Return the (x, y) coordinate for the center point of the cell that contains the specified text.  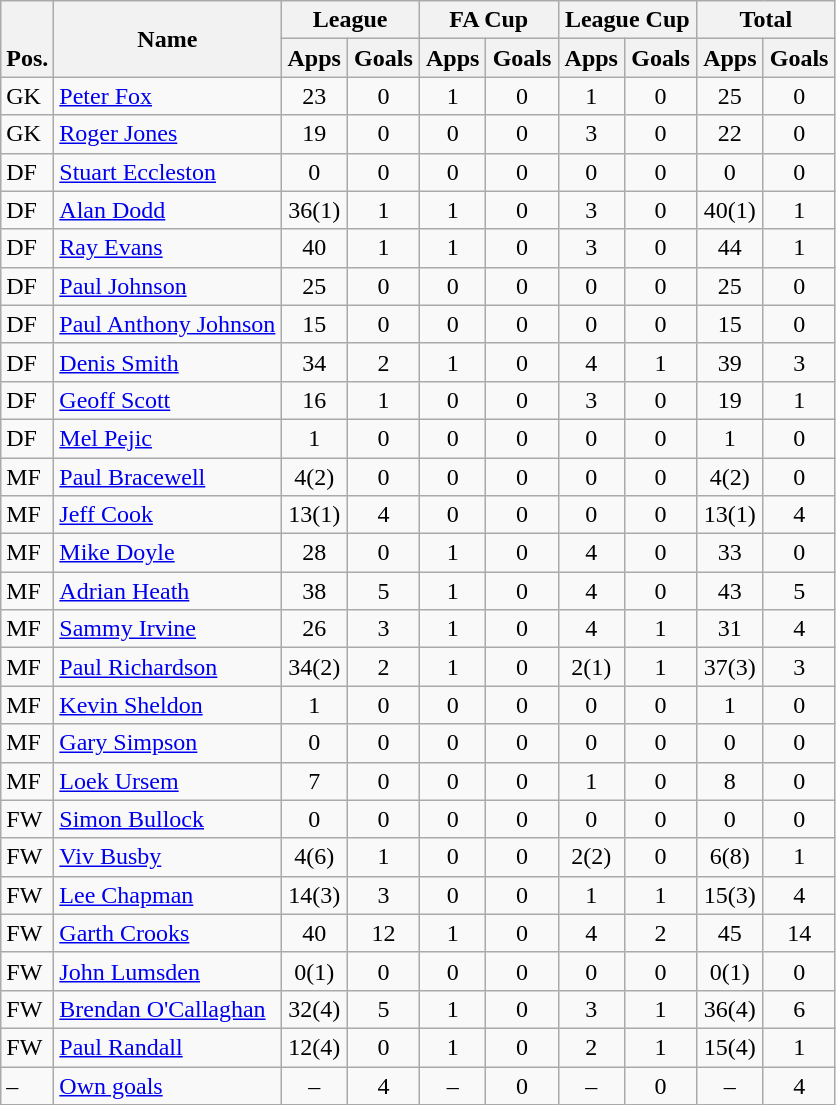
Garth Crooks (168, 933)
38 (314, 591)
31 (730, 629)
23 (314, 96)
34 (314, 362)
2(2) (592, 857)
League Cup (628, 20)
Pos. (28, 39)
League (350, 20)
43 (730, 591)
36(1) (314, 210)
Paul Randall (168, 1047)
Sammy Irvine (168, 629)
26 (314, 629)
12 (383, 933)
Paul Anthony Johnson (168, 324)
28 (314, 553)
2(1) (592, 667)
Lee Chapman (168, 895)
Name (168, 39)
Own goals (168, 1085)
FA Cup (488, 20)
Geoff Scott (168, 400)
Total (766, 20)
Paul Johnson (168, 286)
Ray Evans (168, 248)
32(4) (314, 1009)
Peter Fox (168, 96)
Simon Bullock (168, 819)
14(3) (314, 895)
7 (314, 781)
14 (799, 933)
15(4) (730, 1047)
33 (730, 553)
34(2) (314, 667)
Gary Simpson (168, 743)
4(6) (314, 857)
44 (730, 248)
John Lumsden (168, 971)
Paul Bracewell (168, 477)
6(8) (730, 857)
15(3) (730, 895)
Loek Ursem (168, 781)
Kevin Sheldon (168, 705)
12(4) (314, 1047)
Brendan O'Callaghan (168, 1009)
Stuart Eccleston (168, 172)
Roger Jones (168, 134)
6 (799, 1009)
40(1) (730, 210)
Denis Smith (168, 362)
Mel Pejic (168, 438)
8 (730, 781)
Jeff Cook (168, 515)
45 (730, 933)
36(4) (730, 1009)
Alan Dodd (168, 210)
Viv Busby (168, 857)
37(3) (730, 667)
Mike Doyle (168, 553)
Paul Richardson (168, 667)
39 (730, 362)
16 (314, 400)
22 (730, 134)
Adrian Heath (168, 591)
